Search for the cell housing the specified text and yield its (X, Y) center coordinate. 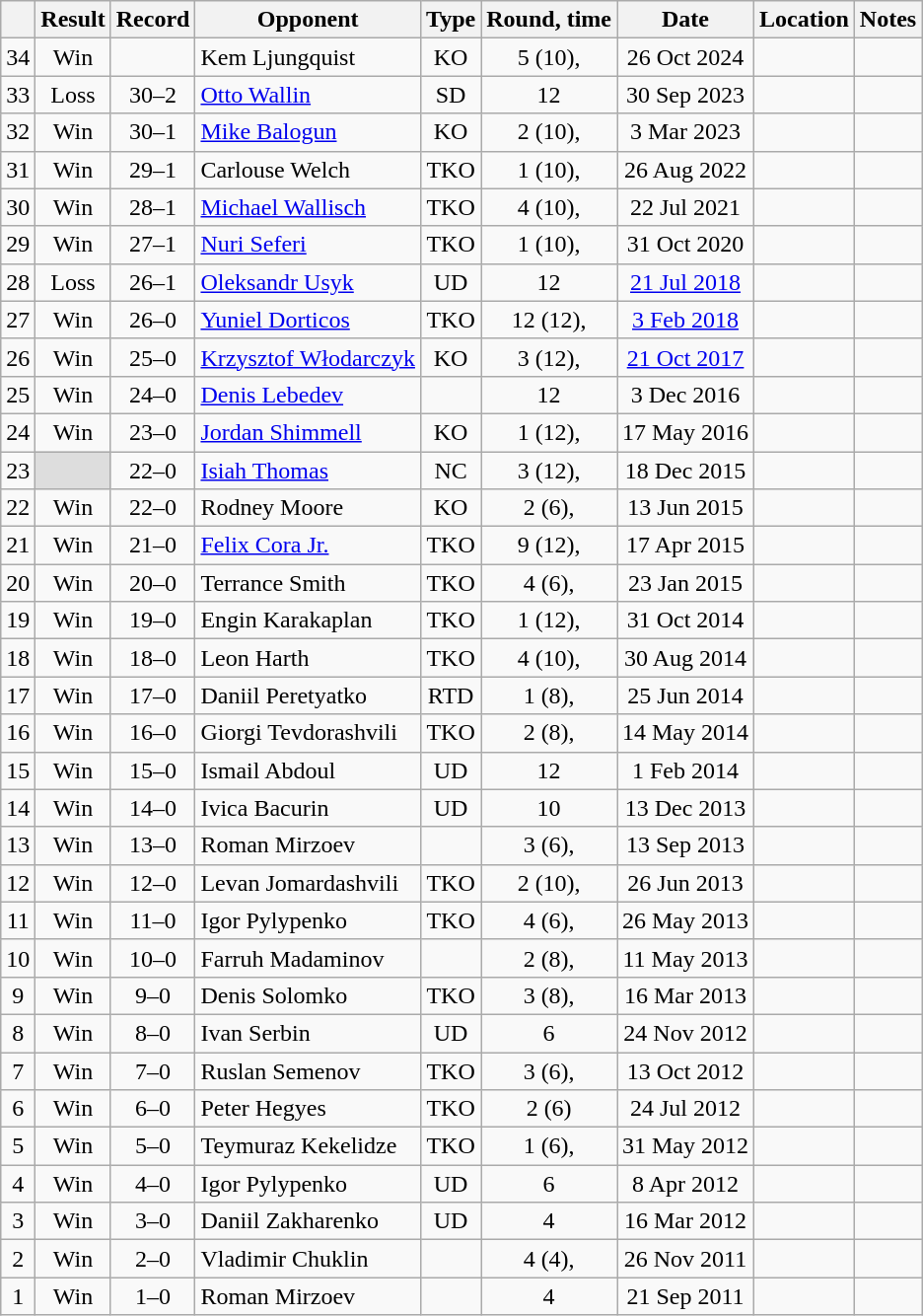
30 Sep 2023 (686, 95)
18–0 (153, 658)
NC (450, 471)
12 (12), (549, 320)
27–1 (153, 245)
12–0 (153, 883)
17 May 2016 (686, 432)
28 (18, 282)
21 Sep 2011 (686, 1296)
Nuri Seferi (308, 245)
Oleksandr Usyk (308, 282)
Ivica Bacurin (308, 808)
26 Aug 2022 (686, 170)
Felix Cora Jr. (308, 546)
24 (18, 432)
24 Jul 2012 (686, 1109)
23 (18, 471)
Peter Hegyes (308, 1109)
2–0 (153, 1259)
25 (18, 395)
21 (18, 546)
31 Oct 2020 (686, 245)
9–0 (153, 995)
Otto Wallin (308, 95)
21–0 (153, 546)
14 (18, 808)
3–0 (153, 1221)
30–2 (153, 95)
6–0 (153, 1109)
18 (18, 658)
13 Dec 2013 (686, 808)
30 (18, 207)
15–0 (153, 770)
Ismail Abdoul (308, 770)
28–1 (153, 207)
Engin Karakaplan (308, 621)
24–0 (153, 395)
31 Oct 2014 (686, 621)
4 (4), (549, 1259)
3 Mar 2023 (686, 132)
Opponent (308, 20)
9 (12), (549, 546)
14–0 (153, 808)
20 (18, 583)
Round, time (549, 20)
1 Feb 2014 (686, 770)
Vladimir Chuklin (308, 1259)
21 Jul 2018 (686, 282)
3 Feb 2018 (686, 320)
Levan Jomardashvili (308, 883)
13 Sep 2013 (686, 845)
8 (18, 1033)
1 (6), (549, 1146)
Denis Solomko (308, 995)
5 (18, 1146)
19–0 (153, 621)
Giorgi Tevdorashvili (308, 733)
25 Jun 2014 (686, 695)
13 (18, 845)
11 May 2013 (686, 958)
4–0 (153, 1184)
RTD (450, 695)
19 (18, 621)
27 (18, 320)
16 Mar 2013 (686, 995)
Terrance Smith (308, 583)
Teymuraz Kekelidze (308, 1146)
Ruslan Semenov (308, 1070)
3 (8), (549, 995)
Daniil Peretyatko (308, 695)
22 (18, 508)
Type (450, 20)
20–0 (153, 583)
1 (18, 1296)
16–0 (153, 733)
30 Aug 2014 (686, 658)
13 Oct 2012 (686, 1070)
23–0 (153, 432)
21 Oct 2017 (686, 357)
10–0 (153, 958)
3 Dec 2016 (686, 395)
25–0 (153, 357)
33 (18, 95)
1 (8), (549, 695)
Ivan Serbin (308, 1033)
16 (18, 733)
5 (10), (549, 57)
Leon Harth (308, 658)
Farruh Madaminov (308, 958)
29 (18, 245)
2 (6), (549, 508)
Michael Wallisch (308, 207)
Yuniel Dorticos (308, 320)
26 May 2013 (686, 920)
Location (805, 20)
17 Apr 2015 (686, 546)
26–1 (153, 282)
26–0 (153, 320)
26 Oct 2024 (686, 57)
11 (18, 920)
2 (6) (549, 1109)
Daniil Zakharenko (308, 1221)
17 (18, 695)
11–0 (153, 920)
7 (18, 1070)
34 (18, 57)
17–0 (153, 695)
Record (153, 20)
Rodney Moore (308, 508)
1–0 (153, 1296)
22 Jul 2021 (686, 207)
Kem Ljungquist (308, 57)
24 Nov 2012 (686, 1033)
26 Jun 2013 (686, 883)
3 (18, 1221)
9 (18, 995)
Isiah Thomas (308, 471)
Carlouse Welch (308, 170)
23 Jan 2015 (686, 583)
31 May 2012 (686, 1146)
7–0 (153, 1070)
Mike Balogun (308, 132)
31 (18, 170)
Date (686, 20)
8 Apr 2012 (686, 1184)
13–0 (153, 845)
13 Jun 2015 (686, 508)
18 Dec 2015 (686, 471)
16 Mar 2012 (686, 1221)
30–1 (153, 132)
Notes (887, 20)
5–0 (153, 1146)
Result (73, 20)
8–0 (153, 1033)
32 (18, 132)
15 (18, 770)
Krzysztof Włodarczyk (308, 357)
29–1 (153, 170)
Jordan Shimmell (308, 432)
Denis Lebedev (308, 395)
26 Nov 2011 (686, 1259)
SD (450, 95)
2 (18, 1259)
14 May 2014 (686, 733)
26 (18, 357)
